Identify which cell holds the provided text, then report its (X, Y) central coordinate. 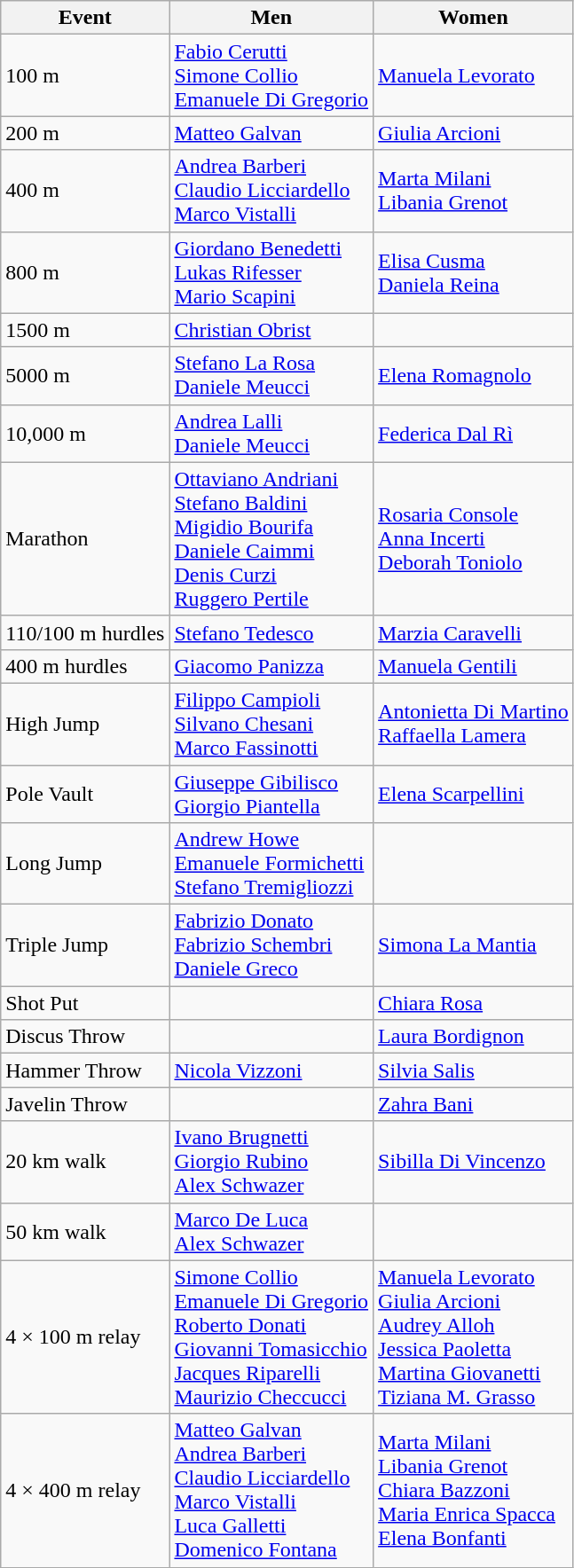
Shot Put (85, 1003)
Fabio Cerutti Simone Collio Emanuele Di Gregorio (271, 75)
Fabrizio Donato Fabrizio Schembri Daniele Greco (271, 945)
Giuseppe Gibilisco Giorgio Piantella (271, 793)
Marco De Luca Alex Schwazer (271, 1231)
Laura Bordignon (474, 1037)
200 m (85, 133)
Sibilla Di Vincenzo (474, 1162)
High Jump (85, 724)
Filippo Campioli Silvano Chesani Marco Fassinotti (271, 724)
Marta Milani Libania Grenot Chiara Bazzoni Maria Enrica Spacca Elena Bonfanti (474, 1490)
Long Jump (85, 864)
5000 m (85, 376)
20 km walk (85, 1162)
400 m (85, 191)
Chiara Rosa (474, 1003)
Antonietta Di Martino Raffaella Lamera (474, 724)
Ottaviano Andriani Stefano Baldini Migidio Bourifa Daniele Caimmi Denis Curzi Ruggero Pertile (271, 539)
800 m (85, 272)
Elena Scarpellini (474, 793)
Matteo Galvan (271, 133)
Zahra Bani (474, 1104)
Marathon (85, 539)
10,000 m (85, 433)
50 km walk (85, 1231)
Christian Obrist (271, 330)
Silvia Salis (474, 1070)
Elena Romagnolo (474, 376)
Elisa Cusma Daniela Reina (474, 272)
Nicola Vizzoni (271, 1070)
Federica Dal Rì (474, 433)
Andrea Barberi Claudio Licciardello Marco Vistalli (271, 191)
Marta Milani Libania Grenot (474, 191)
4 × 400 m relay (85, 1490)
Giulia Arcioni (474, 133)
Javelin Throw (85, 1104)
Men (271, 18)
Rosaria Console Anna Incerti Deborah Toniolo (474, 539)
Giordano Benedetti Lukas Rifesser Mario Scapini (271, 272)
Simone Collio Emanuele Di Gregorio Roberto Donati Giovanni Tomasicchio Jacques Riparelli Maurizio Checcucci (271, 1337)
Simona La Mantia (474, 945)
1500 m (85, 330)
Triple Jump (85, 945)
Ivano Brugnetti Giorgio Rubino Alex Schwazer (271, 1162)
Manuela Levorato Giulia Arcioni Audrey Alloh Jessica Paoletta Martina Giovanetti Tiziana M. Grasso (474, 1337)
Marzia Caravelli (474, 632)
Manuela Levorato (474, 75)
Matteo Galvan Andrea Barberi Claudio Licciardello Marco Vistalli Luca Galletti Domenico Fontana (271, 1490)
Women (474, 18)
100 m (85, 75)
Andrew Howe Emanuele Formichetti Stefano Tremigliozzi (271, 864)
Stefano La Rosa Daniele Meucci (271, 376)
400 m hurdles (85, 666)
110/100 m hurdles (85, 632)
Discus Throw (85, 1037)
Event (85, 18)
Hammer Throw (85, 1070)
Stefano Tedesco (271, 632)
4 × 100 m relay (85, 1337)
Pole Vault (85, 793)
Giacomo Panizza (271, 666)
Manuela Gentili (474, 666)
Andrea Lalli Daniele Meucci (271, 433)
